Identify which cell holds the provided text, then report its [x, y] central coordinate. 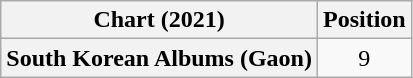
Position [364, 20]
Chart (2021) [160, 20]
South Korean Albums (Gaon) [160, 58]
9 [364, 58]
